Determine the [X, Y] coordinate at the center of the cell enclosing the given text.  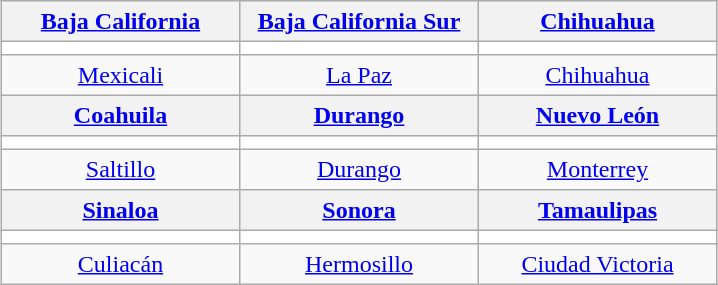
Monterrey [597, 169]
Saltillo [120, 169]
Baja California Sur [359, 21]
Tamaulipas [597, 210]
Baja California [120, 21]
Coahuila [120, 115]
Mexicali [120, 75]
Nuevo León [597, 115]
Hermosillo [359, 264]
Culiacán [120, 264]
La Paz [359, 75]
Ciudad Victoria [597, 264]
Sinaloa [120, 210]
Sonora [359, 210]
